Extract the [x, y] coordinate from the center of the cell holding the provided text.  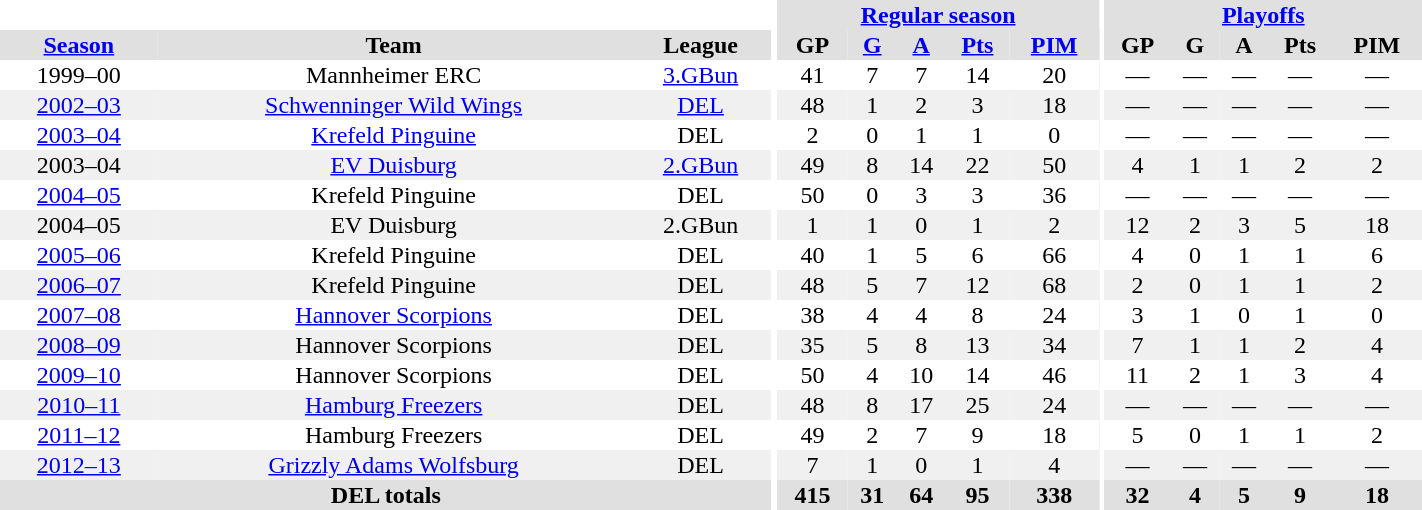
2005–06 [79, 255]
Team [394, 45]
Regular season [938, 15]
35 [812, 345]
2012–13 [79, 465]
25 [978, 405]
68 [1054, 285]
11 [1138, 375]
Grizzly Adams Wolfsburg [394, 465]
32 [1138, 495]
2006–07 [79, 285]
Season [79, 45]
31 [872, 495]
22 [978, 165]
20 [1054, 75]
17 [922, 405]
1999–00 [79, 75]
66 [1054, 255]
10 [922, 375]
Schwenninger Wild Wings [394, 105]
DEL totals [386, 495]
95 [978, 495]
46 [1054, 375]
34 [1054, 345]
40 [812, 255]
338 [1054, 495]
2009–10 [79, 375]
Mannheimer ERC [394, 75]
League [701, 45]
2010–11 [79, 405]
2008–09 [79, 345]
13 [978, 345]
41 [812, 75]
2011–12 [79, 435]
64 [922, 495]
36 [1054, 195]
2007–08 [79, 315]
3.GBun [701, 75]
415 [812, 495]
38 [812, 315]
2002–03 [79, 105]
Playoffs [1264, 15]
